Identify which cell holds the provided text, then report its [x, y] central coordinate. 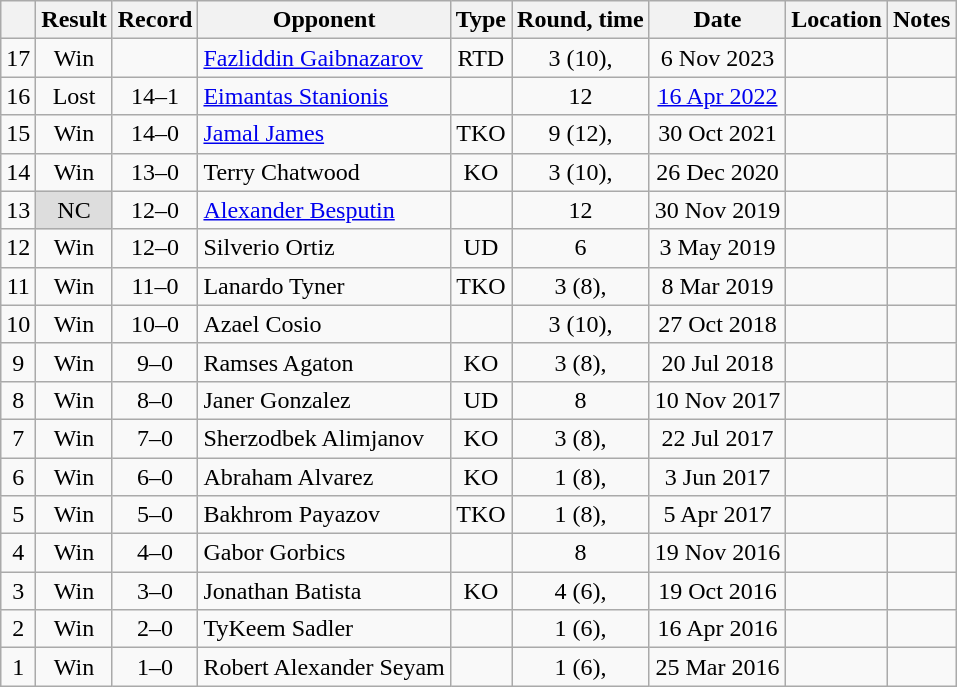
6 Nov 2023 [717, 58]
10 Nov 2017 [717, 400]
Notes [921, 20]
Robert Alexander Seyam [324, 667]
26 Dec 2020 [717, 172]
Jonathan Batista [324, 591]
Opponent [324, 20]
Bakhrom Payazov [324, 515]
30 Nov 2019 [717, 210]
5 Apr 2017 [717, 515]
10 [18, 324]
2–0 [155, 629]
5–0 [155, 515]
Jamal James [324, 134]
13–0 [155, 172]
Terry Chatwood [324, 172]
Date [717, 20]
5 [18, 515]
16 Apr 2022 [717, 96]
9 [18, 362]
Alexander Besputin [324, 210]
3–0 [155, 591]
Gabor Gorbics [324, 553]
20 Jul 2018 [717, 362]
Result [74, 20]
Janer Gonzalez [324, 400]
15 [18, 134]
14 [18, 172]
Lanardo Tyner [324, 286]
22 Jul 2017 [717, 438]
14–1 [155, 96]
9–0 [155, 362]
19 Nov 2016 [717, 553]
Abraham Alvarez [324, 477]
6–0 [155, 477]
Azael Cosio [324, 324]
8–0 [155, 400]
30 Oct 2021 [717, 134]
16 Apr 2016 [717, 629]
3 [18, 591]
8 Mar 2019 [717, 286]
Lost [74, 96]
Round, time [581, 20]
11–0 [155, 286]
7 [18, 438]
25 Mar 2016 [717, 667]
9 (12), [581, 134]
1–0 [155, 667]
17 [18, 58]
19 Oct 2016 [717, 591]
Silverio Ortiz [324, 248]
16 [18, 96]
4 (6), [581, 591]
11 [18, 286]
1 [18, 667]
27 Oct 2018 [717, 324]
7–0 [155, 438]
Sherzodbek Alimjanov [324, 438]
Fazliddin Gaibnazarov [324, 58]
3 May 2019 [717, 248]
Eimantas Stanionis [324, 96]
NC [74, 210]
Type [480, 20]
14–0 [155, 134]
10–0 [155, 324]
2 [18, 629]
Ramses Agaton [324, 362]
RTD [480, 58]
TyKeem Sadler [324, 629]
13 [18, 210]
Record [155, 20]
4–0 [155, 553]
Location [837, 20]
3 Jun 2017 [717, 477]
4 [18, 553]
